Return the (X, Y) coordinate for the center point of the cell that contains the specified text.  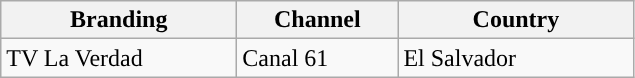
TV La Verdad (119, 58)
Canal 61 (318, 58)
Channel (318, 20)
Branding (119, 20)
El Salvador (516, 58)
Country (516, 20)
